Capture the cell that displays the provided text and extract its [X, Y] central coordinate. 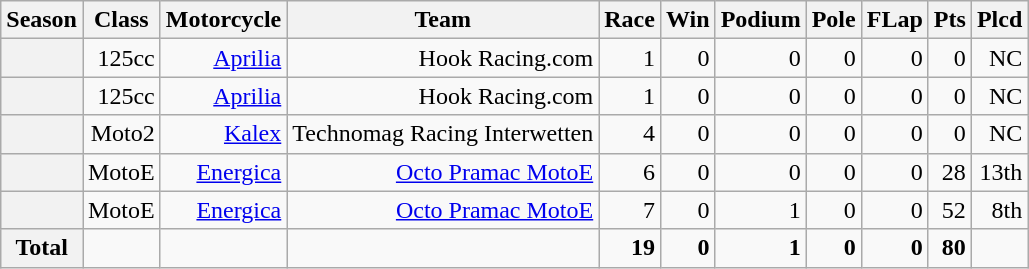
80 [950, 248]
4 [630, 134]
13th [999, 172]
Class [121, 20]
Kalex [224, 134]
6 [630, 172]
Race [630, 20]
Technomag Racing Interwetten [443, 134]
Moto2 [121, 134]
8th [999, 210]
FLap [894, 20]
Season [42, 20]
28 [950, 172]
Pts [950, 20]
Team [443, 20]
Podium [760, 20]
Win [688, 20]
7 [630, 210]
Total [42, 248]
Plcd [999, 20]
52 [950, 210]
Pole [834, 20]
Motorcycle [224, 20]
19 [630, 248]
